Capture the cell that displays the provided text and extract its (X, Y) central coordinate. 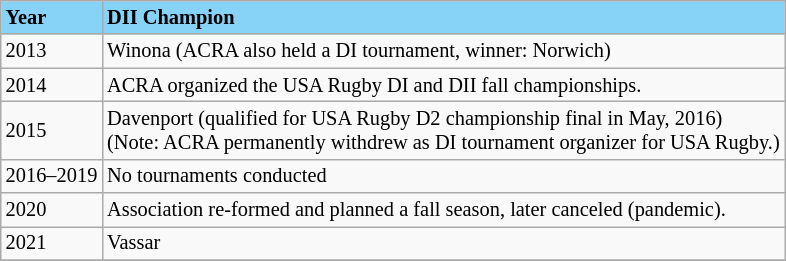
DII Champion (443, 17)
2014 (52, 85)
2021 (52, 243)
Davenport (qualified for USA Rugby D2 championship final in May, 2016)(Note: ACRA permanently withdrew as DI tournament organizer for USA Rugby.) (443, 130)
Winona (ACRA also held a DI tournament, winner: Norwich) (443, 51)
2016–2019 (52, 176)
2013 (52, 51)
2015 (52, 130)
2020 (52, 210)
Association re-formed and planned a fall season, later canceled (pandemic). (443, 210)
Year (52, 17)
No tournaments conducted (443, 176)
Vassar (443, 243)
ACRA organized the USA Rugby DI and DII fall championships. (443, 85)
